Output the (x, y) coordinate of the center of the cell containing the given text.  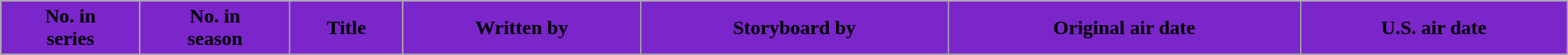
Title (347, 28)
No. inseason (215, 28)
U.S. air date (1434, 28)
Written by (521, 28)
Storyboard by (794, 28)
No. inseries (71, 28)
Original air date (1125, 28)
